Return the (x, y) coordinate for the center point of the cell that contains the specified text.  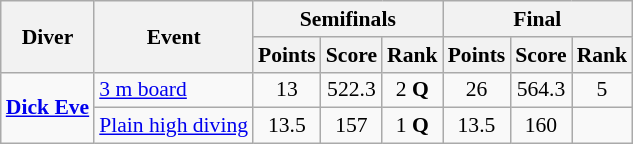
2 Q (412, 90)
1 Q (412, 126)
Event (174, 36)
160 (540, 126)
26 (477, 90)
522.3 (352, 90)
157 (352, 126)
Final (538, 19)
Diver (48, 36)
5 (602, 90)
Plain high diving (174, 126)
13 (287, 90)
Dick Eve (48, 108)
3 m board (174, 90)
564.3 (540, 90)
Semifinals (348, 19)
